Search for the cell housing the specified text and yield its [x, y] center coordinate. 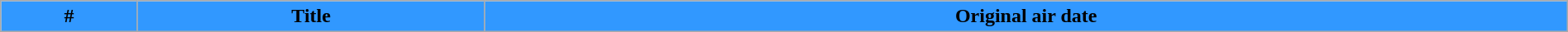
Original air date [1025, 16]
Title [311, 16]
# [69, 16]
